Locate the cell with the specified text and output its (x, y) center coordinate. 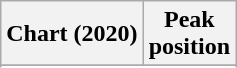
Chart (2020) (72, 34)
Peakposition (189, 34)
